Detect which cell encompasses the target text, then output its (x, y) center coordinate. 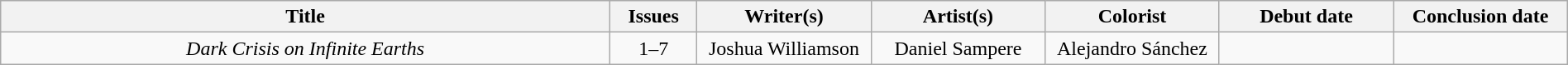
Dark Crisis on Infinite Earths (306, 48)
Conclusion date (1480, 17)
Joshua Williamson (784, 48)
Colorist (1132, 17)
Writer(s) (784, 17)
Title (306, 17)
Debut date (1306, 17)
Artist(s) (958, 17)
Alejandro Sánchez (1132, 48)
Issues (653, 17)
1–7 (653, 48)
Daniel Sampere (958, 48)
